Locate the cell with the specified text and output its [x, y] center coordinate. 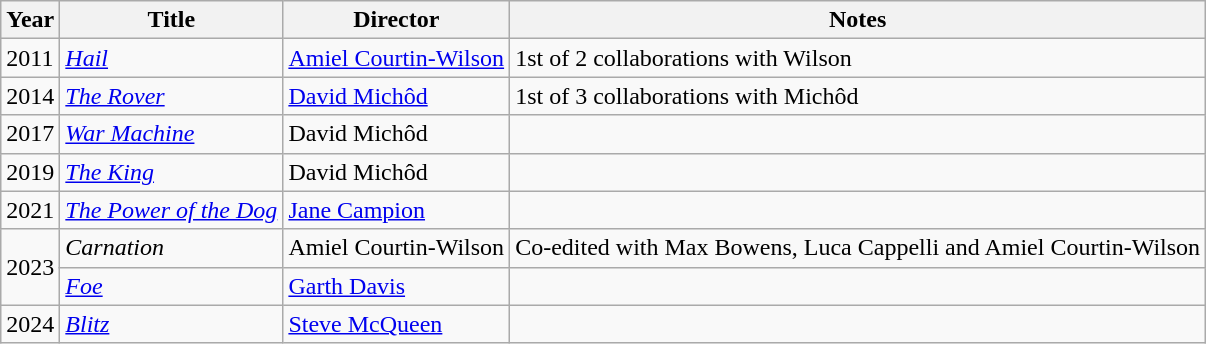
Blitz [172, 324]
Jane Campion [396, 210]
Title [172, 20]
Notes [858, 20]
2011 [30, 58]
2023 [30, 267]
2014 [30, 96]
2019 [30, 172]
Steve McQueen [396, 324]
The Power of the Dog [172, 210]
Year [30, 20]
War Machine [172, 134]
2017 [30, 134]
Foe [172, 286]
Co-edited with Max Bowens, Luca Cappelli and Amiel Courtin-Wilson [858, 248]
The Rover [172, 96]
Hail [172, 58]
The King [172, 172]
Director [396, 20]
Garth Davis [396, 286]
2021 [30, 210]
1st of 2 collaborations with Wilson [858, 58]
Carnation [172, 248]
1st of 3 collaborations with Michôd [858, 96]
2024 [30, 324]
